Find where the given text appears and provide that cell's center as (X, Y) coordinate. 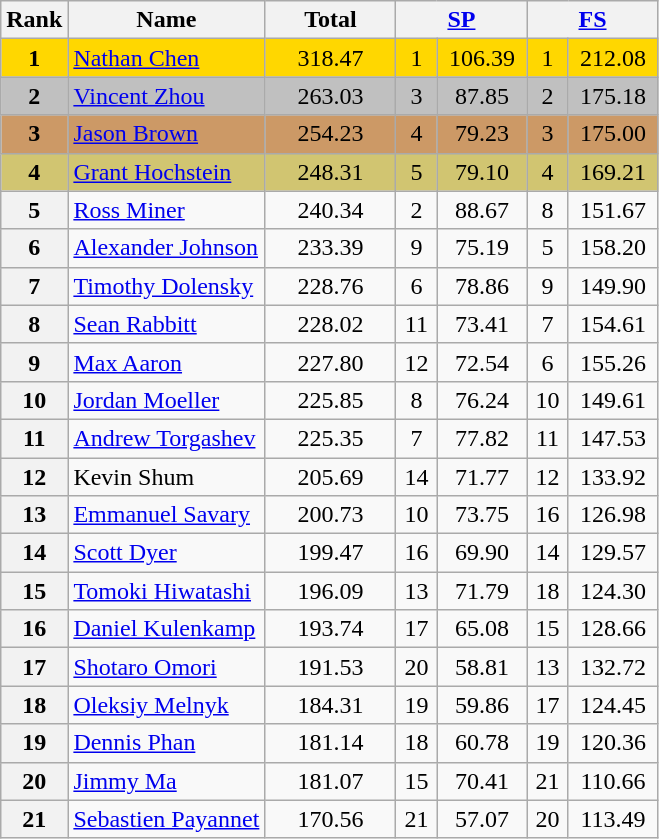
79.23 (482, 134)
212.08 (613, 58)
184.31 (330, 705)
71.77 (482, 477)
Tomoki Hiwatashi (166, 591)
58.81 (482, 667)
FS (592, 20)
181.07 (330, 781)
Alexander Johnson (166, 248)
240.34 (330, 210)
228.02 (330, 324)
129.57 (613, 553)
88.67 (482, 210)
196.09 (330, 591)
87.85 (482, 96)
Scott Dyer (166, 553)
75.19 (482, 248)
78.86 (482, 286)
124.30 (613, 591)
155.26 (613, 362)
73.75 (482, 515)
149.90 (613, 286)
193.74 (330, 629)
133.92 (613, 477)
147.53 (613, 438)
77.82 (482, 438)
Kevin Shum (166, 477)
65.08 (482, 629)
113.49 (613, 819)
191.53 (330, 667)
151.67 (613, 210)
79.10 (482, 172)
318.47 (330, 58)
228.76 (330, 286)
70.41 (482, 781)
Name (166, 20)
233.39 (330, 248)
Ross Miner (166, 210)
120.36 (613, 743)
Oleksiy Melnyk (166, 705)
Total (330, 20)
Sean Rabbitt (166, 324)
200.73 (330, 515)
Jimmy Ma (166, 781)
154.61 (613, 324)
71.79 (482, 591)
69.90 (482, 553)
128.66 (613, 629)
170.56 (330, 819)
181.14 (330, 743)
225.35 (330, 438)
Timothy Dolensky (166, 286)
199.47 (330, 553)
Jordan Moeller (166, 400)
Emmanuel Savary (166, 515)
72.54 (482, 362)
126.98 (613, 515)
Max Aaron (166, 362)
Vincent Zhou (166, 96)
149.61 (613, 400)
169.21 (613, 172)
124.45 (613, 705)
Rank (34, 20)
57.07 (482, 819)
106.39 (482, 58)
225.85 (330, 400)
60.78 (482, 743)
Jason Brown (166, 134)
110.66 (613, 781)
175.00 (613, 134)
Dennis Phan (166, 743)
254.23 (330, 134)
SP (462, 20)
Nathan Chen (166, 58)
132.72 (613, 667)
Grant Hochstein (166, 172)
175.18 (613, 96)
Andrew Torgashev (166, 438)
Sebastien Payannet (166, 819)
Shotaro Omori (166, 667)
248.31 (330, 172)
205.69 (330, 477)
Daniel Kulenkamp (166, 629)
263.03 (330, 96)
76.24 (482, 400)
73.41 (482, 324)
227.80 (330, 362)
59.86 (482, 705)
158.20 (613, 248)
